Return the [X, Y] coordinate for the center point of the cell that contains the specified text.  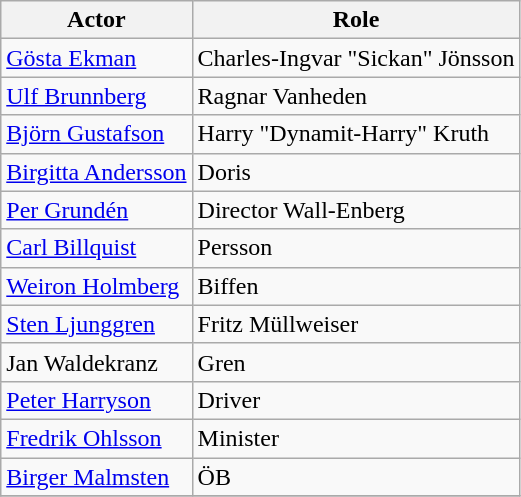
Gösta Ekman [96, 58]
Birger Malmsten [96, 477]
Fritz Müllweiser [356, 324]
Minister [356, 438]
Actor [96, 20]
Birgitta Andersson [96, 172]
Sten Ljunggren [96, 324]
Ulf Brunnberg [96, 96]
Björn Gustafson [96, 134]
Gren [356, 362]
ÖB [356, 477]
Weiron Holmberg [96, 286]
Harry "Dynamit-Harry" Kruth [356, 134]
Persson [356, 248]
Jan Waldekranz [96, 362]
Biffen [356, 286]
Peter Harryson [96, 400]
Director Wall-Enberg [356, 210]
Doris [356, 172]
Driver [356, 400]
Ragnar Vanheden [356, 96]
Per Grundén [96, 210]
Role [356, 20]
Fredrik Ohlsson [96, 438]
Charles-Ingvar "Sickan" Jönsson [356, 58]
Carl Billquist [96, 248]
